Capture the cell that displays the provided text and extract its [x, y] central coordinate. 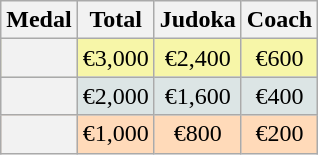
Medal [39, 20]
Total [116, 20]
€2,000 [116, 96]
€400 [279, 96]
€3,000 [116, 58]
€600 [279, 58]
€1,600 [198, 96]
Judoka [198, 20]
€200 [279, 134]
Coach [279, 20]
€800 [198, 134]
€2,400 [198, 58]
€1,000 [116, 134]
